Extract the [X, Y] coordinate from the center of the cell holding the provided text.  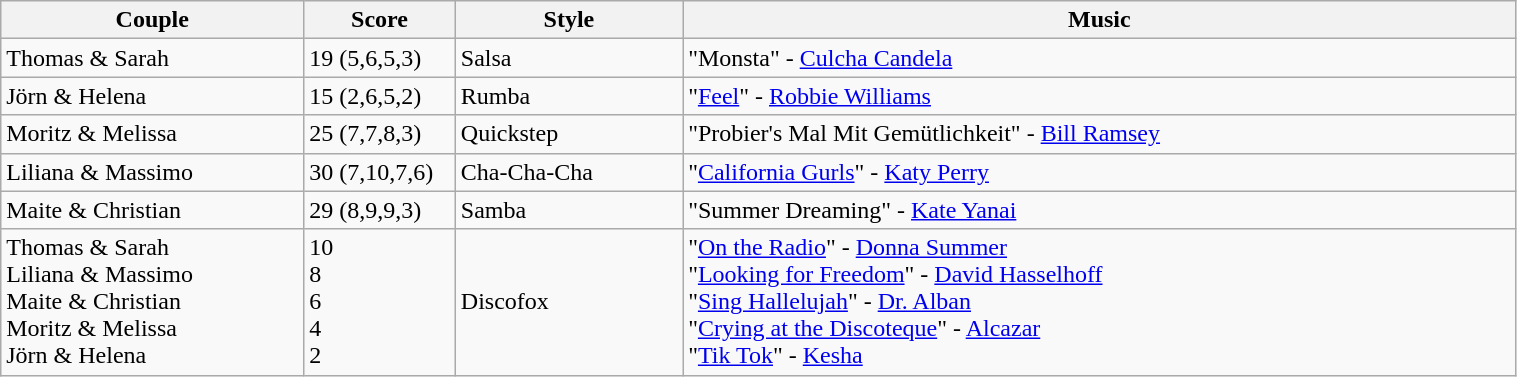
Discofox [568, 302]
30 (7,10,7,6) [380, 172]
25 (7,7,8,3) [380, 134]
Score [380, 20]
19 (5,6,5,3) [380, 58]
Jörn & Helena [152, 96]
"Monsta" - Culcha Candela [1100, 58]
29 (8,9,9,3) [380, 210]
Cha-Cha-Cha [568, 172]
Liliana & Massimo [152, 172]
Maite & Christian [152, 210]
"Feel" - Robbie Williams [1100, 96]
108642 [380, 302]
"California Gurls" - Katy Perry [1100, 172]
Salsa [568, 58]
Rumba [568, 96]
"Summer Dreaming" - Kate Yanai [1100, 210]
Quickstep [568, 134]
Thomas & Sarah [152, 58]
Couple [152, 20]
15 (2,6,5,2) [380, 96]
Moritz & Melissa [152, 134]
Thomas & SarahLiliana & MassimoMaite & ChristianMoritz & MelissaJörn & Helena [152, 302]
Music [1100, 20]
"Probier's Mal Mit Gemütlichkeit" - Bill Ramsey [1100, 134]
Samba [568, 210]
Style [568, 20]
